Determine the (X, Y) coordinate at the center of the cell enclosing the given text.  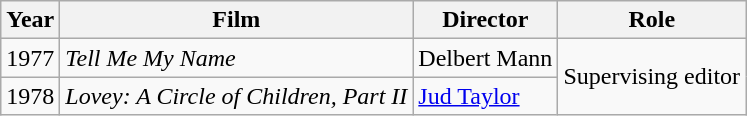
Jud Taylor (486, 96)
Role (652, 20)
Supervising editor (652, 77)
Tell Me My Name (236, 58)
Film (236, 20)
1978 (30, 96)
Delbert Mann (486, 58)
Director (486, 20)
1977 (30, 58)
Year (30, 20)
Lovey: A Circle of Children, Part II (236, 96)
